Scan for the cell matching the given text and deliver its [x, y] coordinate at center. 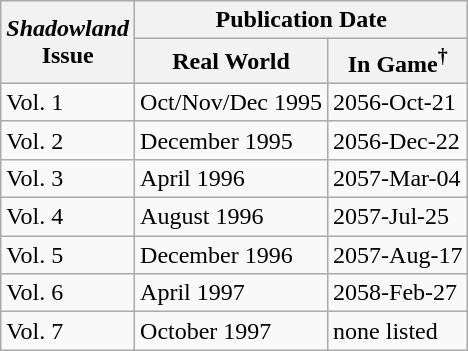
Vol. 2 [68, 140]
Vol. 1 [68, 102]
none listed [398, 331]
2056-Dec-22 [398, 140]
April 1996 [232, 178]
December 1995 [232, 140]
2057-Mar-04 [398, 178]
Publication Date [302, 20]
In Game† [398, 62]
August 1996 [232, 217]
Real World [232, 62]
2057-Aug-17 [398, 255]
Vol. 7 [68, 331]
Vol. 4 [68, 217]
Oct/Nov/Dec 1995 [232, 102]
2056-Oct-21 [398, 102]
Vol. 5 [68, 255]
October 1997 [232, 331]
2057-Jul-25 [398, 217]
ShadowlandIssue [68, 42]
December 1996 [232, 255]
2058-Feb-27 [398, 293]
Vol. 3 [68, 178]
Vol. 6 [68, 293]
April 1997 [232, 293]
